Determine the [x, y] coordinate at the center of the cell enclosing the given text.  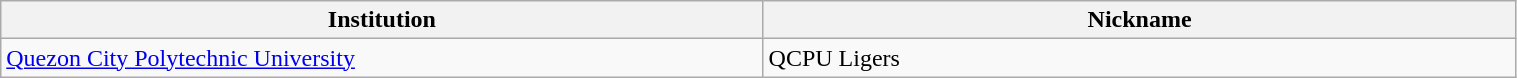
Nickname [1140, 20]
QCPU Ligers [1140, 58]
Quezon City Polytechnic University [382, 58]
Institution [382, 20]
